Provide the (X, Y) coordinate of the cell's center where the given text is located.  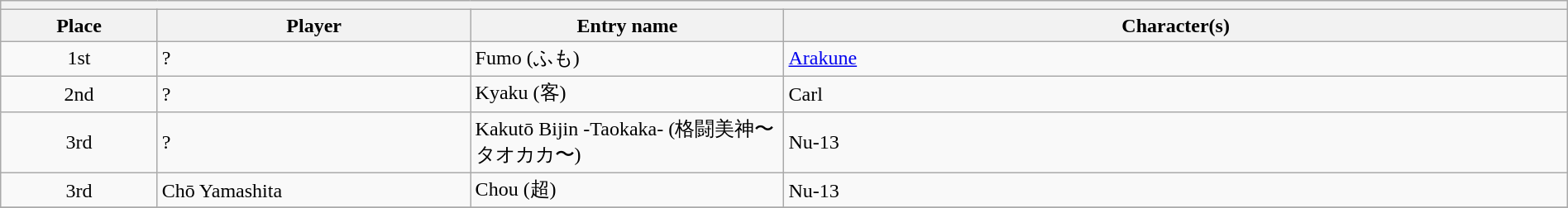
Carl (1176, 94)
Fumo (ふも) (627, 59)
Entry name (627, 26)
Arakune (1176, 59)
Chou (超) (627, 190)
Chō Yamashita (314, 190)
2nd (79, 94)
Kakutō Bijin -Taokaka- (格闘美神〜タオカカ〜) (627, 142)
Player (314, 26)
Character(s) (1176, 26)
Place (79, 26)
Kyaku (客) (627, 94)
1st (79, 59)
